Locate the cell with the specified text and output its [x, y] center coordinate. 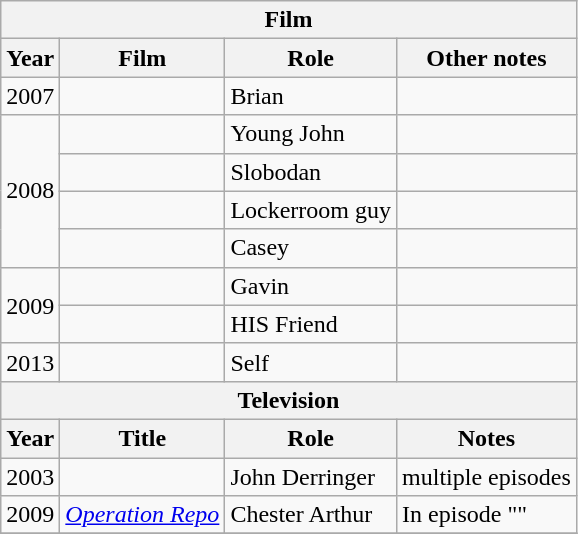
Casey [311, 248]
Gavin [311, 286]
Title [142, 438]
Lockerroom guy [311, 210]
Brian [311, 96]
In episode "" [487, 515]
multiple episodes [487, 477]
2007 [30, 96]
Television [289, 400]
Other notes [487, 58]
Notes [487, 438]
Young John [311, 134]
Chester Arthur [311, 515]
HIS Friend [311, 324]
2008 [30, 191]
Self [311, 362]
2003 [30, 477]
2013 [30, 362]
Slobodan [311, 172]
John Derringer [311, 477]
Operation Repo [142, 515]
